Determine the [X, Y] coordinate at the center of the cell enclosing the given text.  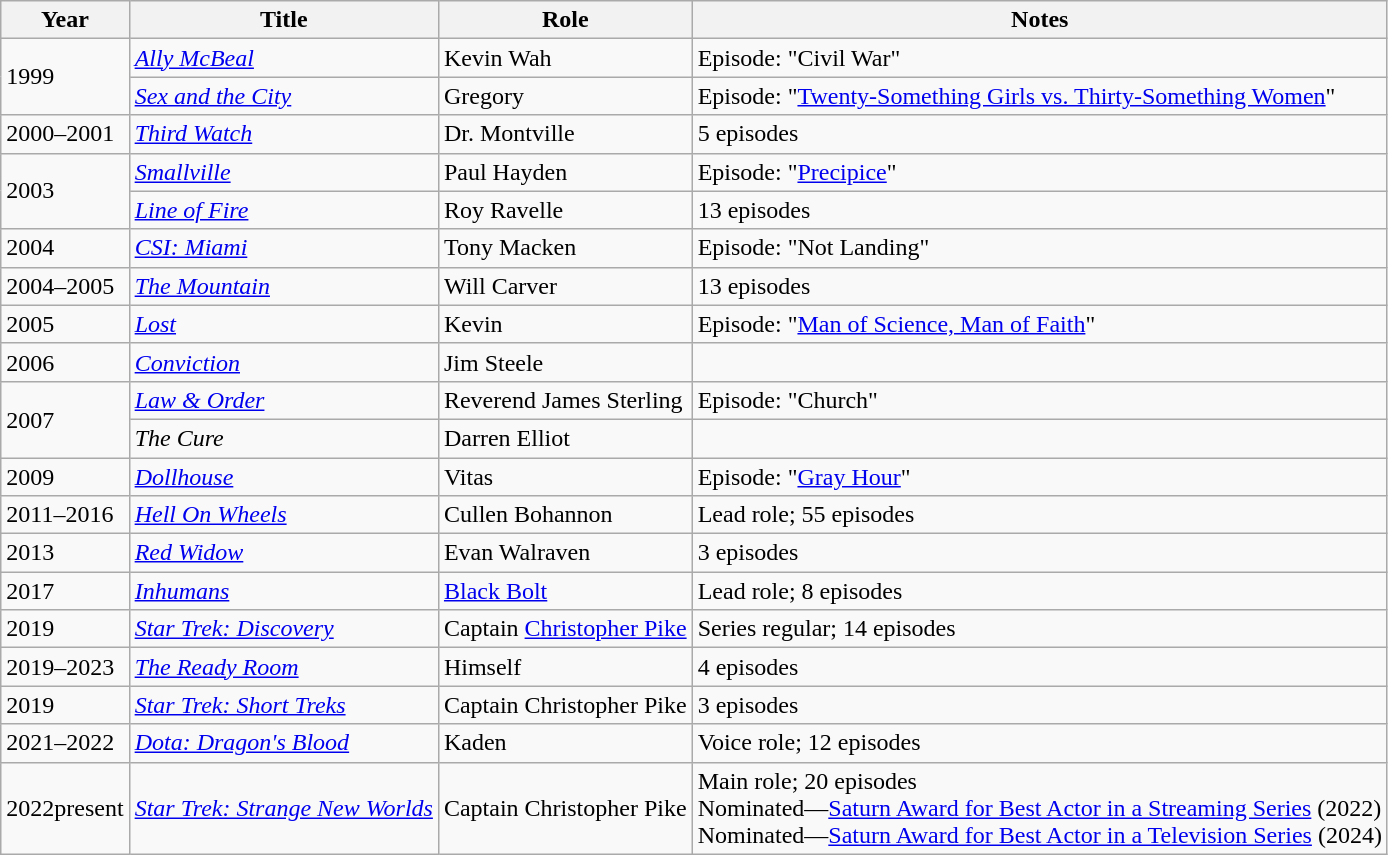
Roy Ravelle [565, 210]
2009 [65, 477]
Lost [284, 324]
Gregory [565, 96]
Himself [565, 667]
5 episodes [1040, 134]
Kevin [565, 324]
The Mountain [284, 286]
2004 [65, 248]
Paul Hayden [565, 172]
Line of Fire [284, 210]
Vitas [565, 477]
Will Carver [565, 286]
Year [65, 20]
Star Trek: Short Treks [284, 705]
Episode: "Civil War" [1040, 58]
Kevin Wah [565, 58]
2011–2016 [65, 515]
1999 [65, 77]
2013 [65, 553]
2021–2022 [65, 743]
Dr. Montville [565, 134]
2019–2023 [65, 667]
Episode: "Not Landing" [1040, 248]
Episode: "Man of Science, Man of Faith" [1040, 324]
Star Trek: Strange New Worlds [284, 808]
Role [565, 20]
Voice role; 12 episodes [1040, 743]
Episode: "Gray Hour" [1040, 477]
Darren Elliot [565, 438]
Evan Walraven [565, 553]
Red Widow [284, 553]
Title [284, 20]
Inhumans [284, 591]
2006 [65, 362]
Notes [1040, 20]
Smallville [284, 172]
Tony Macken [565, 248]
Conviction [284, 362]
Hell On Wheels [284, 515]
Dollhouse [284, 477]
Cullen Bohannon [565, 515]
Jim Steele [565, 362]
Kaden [565, 743]
Sex and the City [284, 96]
Episode: "Precipice" [1040, 172]
The Cure [284, 438]
2000–2001 [65, 134]
Law & Order [284, 400]
Dota: Dragon's Blood [284, 743]
2005 [65, 324]
The Ready Room [284, 667]
Ally McBeal [284, 58]
2004–2005 [65, 286]
Episode: "Church" [1040, 400]
Lead role; 55 episodes [1040, 515]
Third Watch [284, 134]
2017 [65, 591]
Lead role; 8 episodes [1040, 591]
Episode: "Twenty-Something Girls vs. Thirty-Something Women" [1040, 96]
Star Trek: Discovery [284, 629]
2007 [65, 419]
CSI: Miami [284, 248]
Black Bolt [565, 591]
2022present [65, 808]
Reverend James Sterling [565, 400]
Series regular; 14 episodes [1040, 629]
2003 [65, 191]
4 episodes [1040, 667]
